Return [x, y] of the center of cell containing provided text 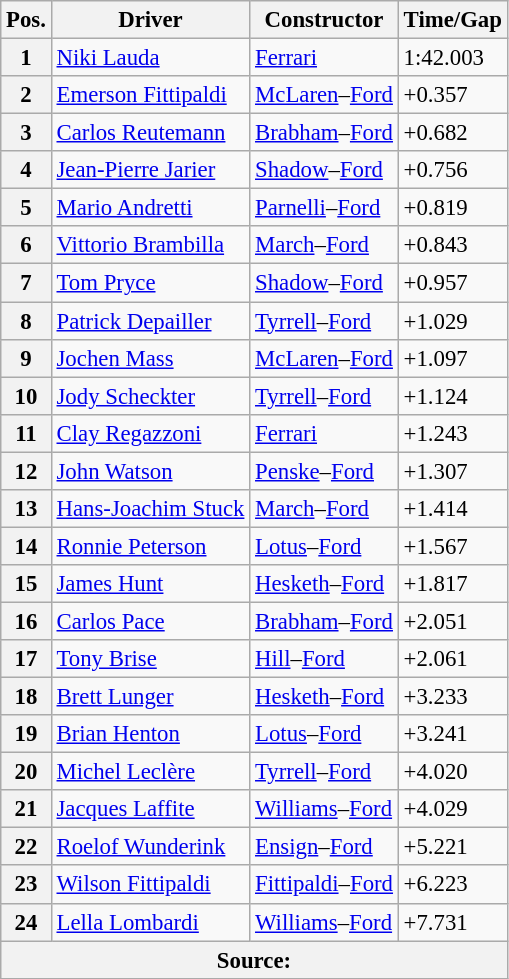
Jacques Laffite [150, 809]
Ronnie Peterson [150, 546]
+6.223 [452, 885]
+4.029 [452, 809]
+0.843 [452, 245]
Parnelli–Ford [324, 208]
+5.221 [452, 847]
23 [26, 885]
John Watson [150, 471]
Wilson Fittipaldi [150, 885]
Hans-Joachim Stuck [150, 509]
Brett Lunger [150, 697]
+1.243 [452, 433]
+3.241 [452, 734]
+1.307 [452, 471]
Tony Brise [150, 659]
3 [26, 133]
+1.817 [452, 584]
15 [26, 584]
5 [26, 208]
Carlos Reutemann [150, 133]
+1.567 [452, 546]
+1.097 [452, 358]
Jochen Mass [150, 358]
Clay Regazzoni [150, 433]
Fittipaldi–Ford [324, 885]
Hill–Ford [324, 659]
+0.357 [452, 95]
Tom Pryce [150, 283]
Vittorio Brambilla [150, 245]
21 [26, 809]
6 [26, 245]
James Hunt [150, 584]
Brian Henton [150, 734]
Jean-Pierre Jarier [150, 170]
+4.020 [452, 772]
1:42.003 [452, 58]
Penske–Ford [324, 471]
+2.051 [452, 621]
20 [26, 772]
12 [26, 471]
10 [26, 396]
8 [26, 321]
1 [26, 58]
Ensign–Ford [324, 847]
Driver [150, 20]
13 [26, 509]
+3.233 [452, 697]
+0.756 [452, 170]
22 [26, 847]
11 [26, 433]
Roelof Wunderink [150, 847]
18 [26, 697]
+2.061 [452, 659]
17 [26, 659]
+0.682 [452, 133]
16 [26, 621]
+0.957 [452, 283]
Source: [254, 960]
Time/Gap [452, 20]
24 [26, 922]
Emerson Fittipaldi [150, 95]
Mario Andretti [150, 208]
+7.731 [452, 922]
Jody Scheckter [150, 396]
+1.029 [452, 321]
19 [26, 734]
14 [26, 546]
+1.124 [452, 396]
Patrick Depailler [150, 321]
Pos. [26, 20]
9 [26, 358]
Carlos Pace [150, 621]
Niki Lauda [150, 58]
2 [26, 95]
+1.414 [452, 509]
7 [26, 283]
Michel Leclère [150, 772]
Lella Lombardi [150, 922]
4 [26, 170]
Constructor [324, 20]
+0.819 [452, 208]
